Find where the given text appears and provide that cell's center as (X, Y) coordinate. 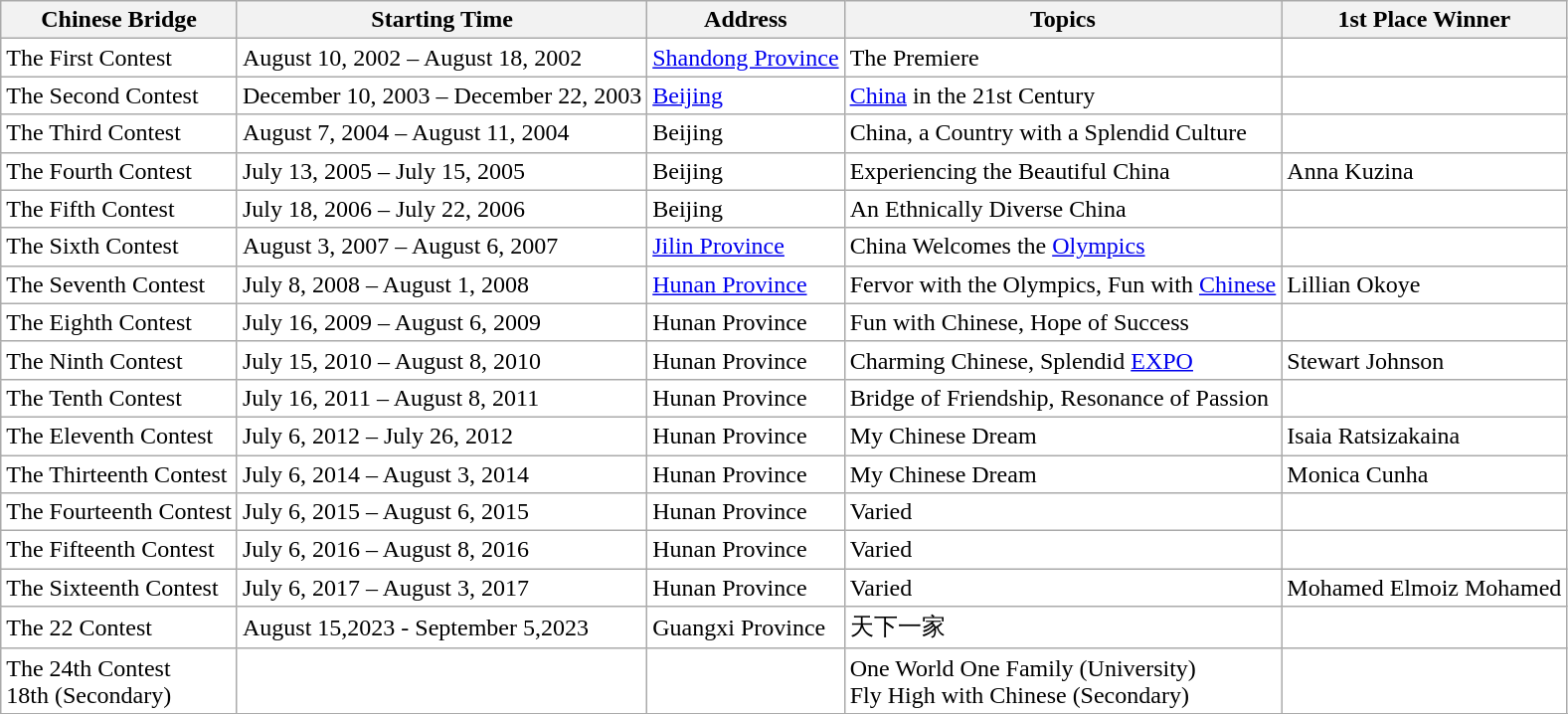
Stewart Johnson (1424, 360)
Guangxi Province (746, 628)
Starting Time (441, 20)
Monica Cunha (1424, 474)
July 8, 2008 – August 1, 2008 (441, 284)
The Fifteenth Contest (119, 550)
The 24th Contest18th (Secondary) (119, 680)
Chinese Bridge (119, 20)
The Fourteenth Contest (119, 512)
The Premiere (1063, 58)
August 7, 2004 – August 11, 2004 (441, 133)
July 13, 2005 – July 15, 2005 (441, 171)
Address (746, 20)
Charming Chinese, Splendid EXPO (1063, 360)
China in the 21st Century (1063, 95)
Experiencing the Beautiful China (1063, 171)
Mohamed Elmoiz Mohamed (1424, 588)
December 10, 2003 – December 22, 2003 (441, 95)
Topics (1063, 20)
Isaia Ratsizakaina (1424, 436)
The Fourth Contest (119, 171)
July 16, 2011 – August 8, 2011 (441, 398)
August 3, 2007 – August 6, 2007 (441, 247)
July 6, 2016 – August 8, 2016 (441, 550)
The Third Contest (119, 133)
The Eleventh Contest (119, 436)
Fervor with the Olympics, Fun with Chinese (1063, 284)
Lillian Okoye (1424, 284)
July 6, 2015 – August 6, 2015 (441, 512)
Anna Kuzina (1424, 171)
The Seventh Contest (119, 284)
July 16, 2009 – August 6, 2009 (441, 322)
An Ethnically Diverse China (1063, 209)
Jilin Province (746, 247)
August 10, 2002 – August 18, 2002 (441, 58)
The Tenth Contest (119, 398)
July 6, 2012 – July 26, 2012 (441, 436)
Bridge of Friendship, Resonance of Passion (1063, 398)
The 22 Contest (119, 628)
July 15, 2010 – August 8, 2010 (441, 360)
The Fifth Contest (119, 209)
1st Place Winner (1424, 20)
China, a Country with a Splendid Culture (1063, 133)
August 15,2023 - September 5,2023 (441, 628)
The Thirteenth Contest (119, 474)
Shandong Province (746, 58)
The First Contest (119, 58)
The Ninth Contest (119, 360)
The Sixth Contest (119, 247)
Fun with Chinese, Hope of Success (1063, 322)
July 6, 2017 – August 3, 2017 (441, 588)
The Second Contest (119, 95)
July 18, 2006 – July 22, 2006 (441, 209)
One World One Family (University)Fly High with Chinese (Secondary) (1063, 680)
China Welcomes the Olympics (1063, 247)
July 6, 2014 – August 3, 2014 (441, 474)
The Eighth Contest (119, 322)
The Sixteenth Contest (119, 588)
天下一家 (1063, 628)
